Locate the cell with the specified text and output its (x, y) center coordinate. 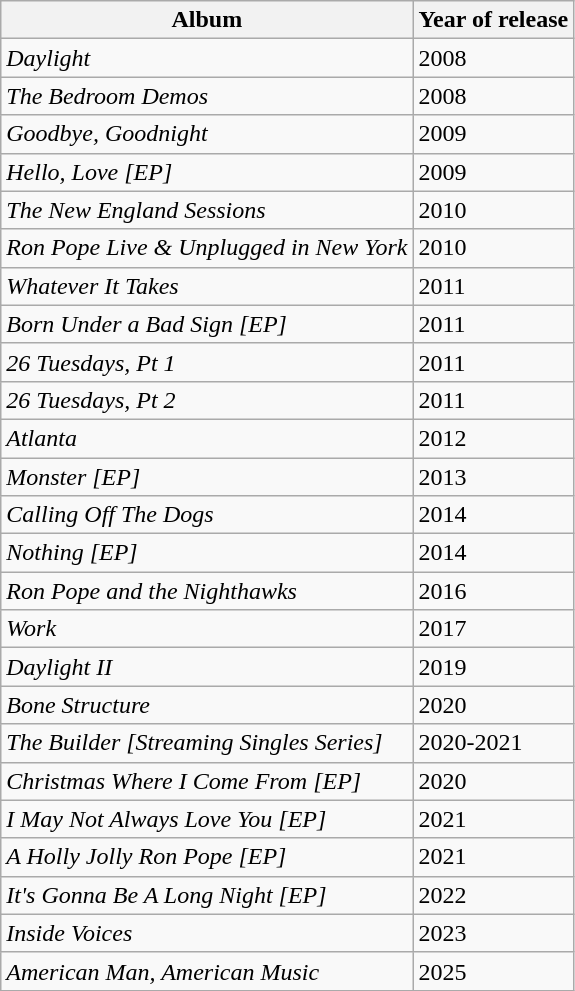
2013 (494, 477)
Calling Off The Dogs (207, 515)
Year of release (494, 20)
I May Not Always Love You [EP] (207, 819)
Born Under a Bad Sign [EP] (207, 324)
Ron Pope Live & Unplugged in New York (207, 248)
2016 (494, 591)
Ron Pope and the Nighthawks (207, 591)
The Builder [Streaming Singles Series] (207, 743)
Atlanta (207, 438)
2025 (494, 971)
Nothing [EP] (207, 553)
Daylight II (207, 667)
Monster [EP] (207, 477)
The Bedroom Demos (207, 96)
2019 (494, 667)
Bone Structure (207, 705)
2017 (494, 629)
American Man, American Music (207, 971)
Goodbye, Goodnight (207, 134)
26 Tuesdays, Pt 1 (207, 362)
The New England Sessions (207, 210)
2023 (494, 933)
Hello, Love [EP] (207, 172)
Whatever It Takes (207, 286)
A Holly Jolly Ron Pope [EP] (207, 857)
It's Gonna Be A Long Night [EP] (207, 895)
Work (207, 629)
Album (207, 20)
2022 (494, 895)
Inside Voices (207, 933)
2020-2021 (494, 743)
Christmas Where I Come From [EP] (207, 781)
26 Tuesdays, Pt 2 (207, 400)
Daylight (207, 58)
2012 (494, 438)
